Find where the given text appears and provide that cell's center as (X, Y) coordinate. 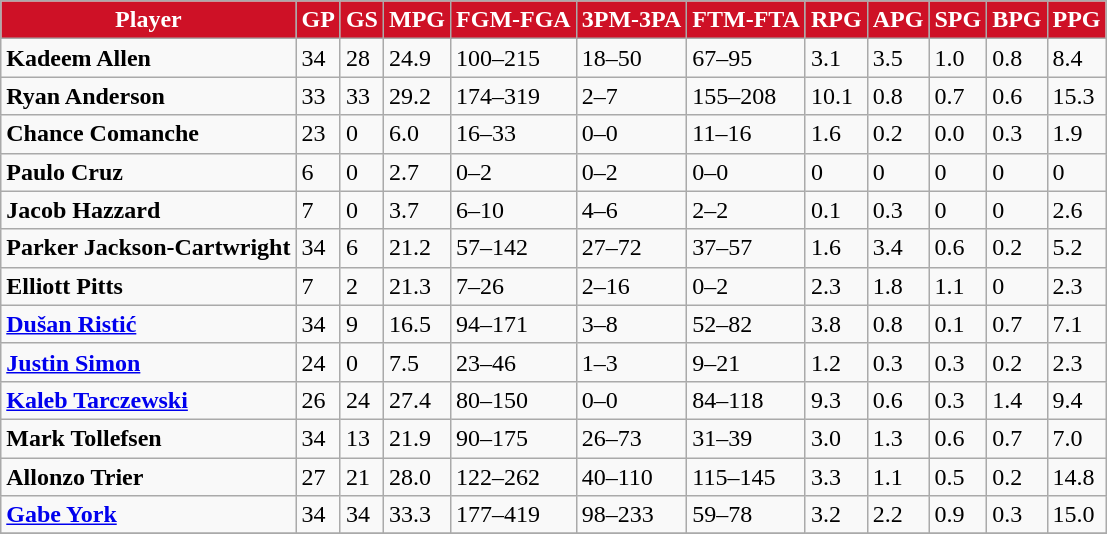
0.9 (958, 515)
67–95 (746, 58)
16.5 (416, 324)
APG (898, 20)
4–6 (632, 210)
29.2 (416, 96)
1.4 (1017, 400)
94–171 (514, 324)
10.1 (836, 96)
90–175 (514, 438)
26–73 (632, 438)
6–10 (514, 210)
1.0 (958, 58)
57–142 (514, 248)
3.8 (836, 324)
98–233 (632, 515)
Parker Jackson-Cartwright (148, 248)
3–8 (632, 324)
2–7 (632, 96)
27.4 (416, 400)
15.3 (1076, 96)
Allonzo Trier (148, 477)
7.1 (1076, 324)
2–2 (746, 210)
2.6 (1076, 210)
1–3 (632, 362)
15.0 (1076, 515)
1.9 (1076, 134)
GS (362, 20)
27 (318, 477)
2 (362, 286)
Paulo Cruz (148, 172)
Ryan Anderson (148, 96)
FTM-FTA (746, 20)
Dušan Ristić (148, 324)
3PM-3PA (632, 20)
9.4 (1076, 400)
3.7 (416, 210)
PPG (1076, 20)
3.1 (836, 58)
18–50 (632, 58)
16–33 (514, 134)
28 (362, 58)
3.5 (898, 58)
14.8 (1076, 477)
Player (148, 20)
115–145 (746, 477)
59–78 (746, 515)
Mark Tollefsen (148, 438)
26 (318, 400)
9 (362, 324)
80–150 (514, 400)
1.8 (898, 286)
28.0 (416, 477)
2.7 (416, 172)
21.9 (416, 438)
174–319 (514, 96)
RPG (836, 20)
GP (318, 20)
9.3 (836, 400)
0.5 (958, 477)
13 (362, 438)
1.3 (898, 438)
23–46 (514, 362)
5.2 (1076, 248)
3.3 (836, 477)
8.4 (1076, 58)
FGM-FGA (514, 20)
1.2 (836, 362)
7–26 (514, 286)
21.3 (416, 286)
SPG (958, 20)
MPG (416, 20)
11–16 (746, 134)
3.4 (898, 248)
40–110 (632, 477)
31–39 (746, 438)
100–215 (514, 58)
9–21 (746, 362)
Kadeem Allen (148, 58)
7.5 (416, 362)
Chance Comanche (148, 134)
122–262 (514, 477)
6.0 (416, 134)
33.3 (416, 515)
Gabe York (148, 515)
52–82 (746, 324)
37–57 (746, 248)
Kaleb Tarczewski (148, 400)
3.2 (836, 515)
Justin Simon (148, 362)
BPG (1017, 20)
23 (318, 134)
2.2 (898, 515)
21 (362, 477)
2–16 (632, 286)
Elliott Pitts (148, 286)
155–208 (746, 96)
84–118 (746, 400)
0.0 (958, 134)
177–419 (514, 515)
3.0 (836, 438)
24.9 (416, 58)
7.0 (1076, 438)
21.2 (416, 248)
27–72 (632, 248)
Jacob Hazzard (148, 210)
